Locate the cell with the specified text and output its [X, Y] center coordinate. 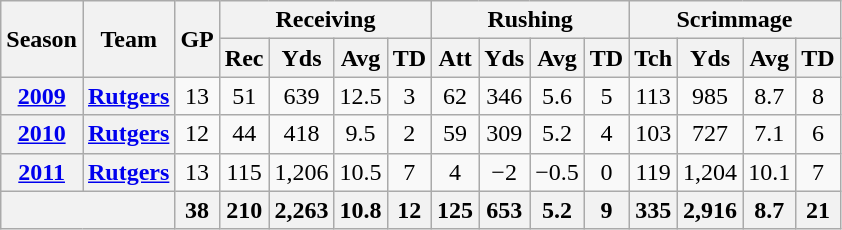
1,206 [302, 172]
38 [197, 210]
−0.5 [558, 172]
Team [128, 39]
Tch [654, 58]
Receiving [325, 20]
21 [818, 210]
62 [456, 96]
2011 [42, 172]
0 [606, 172]
9.5 [360, 134]
10.8 [360, 210]
10.5 [360, 172]
985 [710, 96]
210 [244, 210]
346 [504, 96]
119 [654, 172]
8 [818, 96]
2,263 [302, 210]
2009 [42, 96]
44 [244, 134]
Rushing [530, 20]
335 [654, 210]
12.5 [360, 96]
418 [302, 134]
GP [197, 39]
51 [244, 96]
−2 [504, 172]
2 [409, 134]
7.1 [770, 134]
9 [606, 210]
653 [504, 210]
2,916 [710, 210]
Rec [244, 58]
5.6 [558, 96]
1,204 [710, 172]
125 [456, 210]
103 [654, 134]
Season [42, 39]
5 [606, 96]
Scrimmage [734, 20]
113 [654, 96]
115 [244, 172]
Att [456, 58]
6 [818, 134]
639 [302, 96]
59 [456, 134]
309 [504, 134]
10.1 [770, 172]
2010 [42, 134]
3 [409, 96]
727 [710, 134]
